Extract the (x, y) coordinate from the center of the cell holding the provided text.  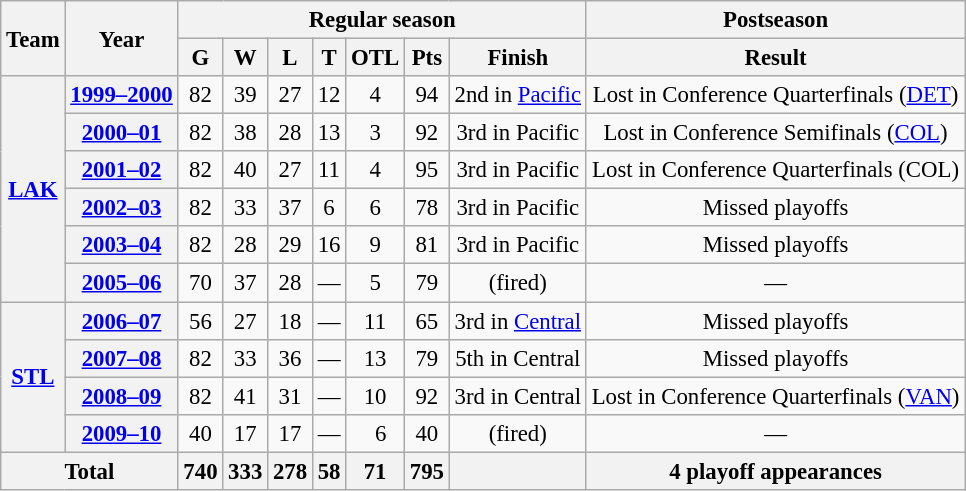
Pts (426, 58)
81 (426, 245)
OTL (376, 58)
38 (246, 133)
95 (426, 170)
Team (33, 38)
L (290, 58)
12 (328, 95)
Year (122, 38)
G (200, 58)
Lost in Conference Quarterfinals (DET) (775, 95)
2001–02 (122, 170)
71 (376, 471)
Postseason (775, 20)
10 (376, 396)
2003–04 (122, 245)
333 (246, 471)
2002–03 (122, 208)
Regular season (382, 20)
70 (200, 283)
16 (328, 245)
31 (290, 396)
4 playoff appearances (775, 471)
78 (426, 208)
Total (90, 471)
2000–01 (122, 133)
2008–09 (122, 396)
STL (33, 377)
41 (246, 396)
56 (200, 321)
W (246, 58)
29 (290, 245)
2005–06 (122, 283)
Lost in Conference Quarterfinals (VAN) (775, 396)
36 (290, 358)
Lost in Conference Quarterfinals (COL) (775, 170)
2009–10 (122, 433)
Lost in Conference Semifinals (COL) (775, 133)
740 (200, 471)
T (328, 58)
795 (426, 471)
39 (246, 95)
65 (426, 321)
2nd in Pacific (518, 95)
LAK (33, 189)
1999–2000 (122, 95)
5th in Central (518, 358)
9 (376, 245)
58 (328, 471)
278 (290, 471)
3 (376, 133)
Finish (518, 58)
2006–07 (122, 321)
5 (376, 283)
94 (426, 95)
18 (290, 321)
Result (775, 58)
2007–08 (122, 358)
